Determine the [x, y] coordinate at the center of the cell enclosing the given text.  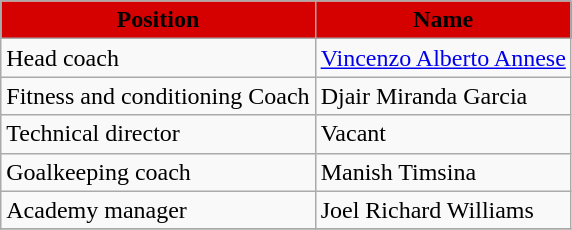
Vincenzo Alberto Annese [443, 58]
Technical director [158, 134]
Position [158, 20]
Name [443, 20]
Djair Miranda Garcia [443, 96]
Manish Timsina [443, 172]
Head coach [158, 58]
Academy manager [158, 210]
Joel Richard Williams [443, 210]
Fitness and conditioning Coach [158, 96]
Vacant [443, 134]
Goalkeeping coach [158, 172]
